Find where the given text appears and provide that cell's center as (X, Y) coordinate. 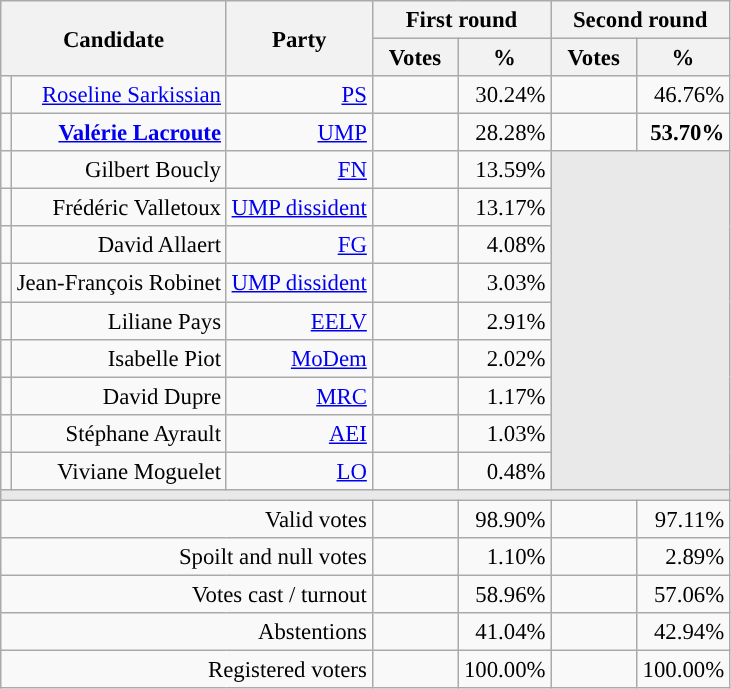
Spoilt and null votes (186, 557)
13.17% (504, 208)
58.96% (504, 594)
First round (462, 20)
Roseline Sarkissian (118, 95)
Isabelle Piot (118, 358)
46.76% (682, 95)
1.03% (504, 433)
LO (299, 471)
Second round (640, 20)
98.90% (504, 519)
2.89% (682, 557)
Party (299, 38)
97.11% (682, 519)
2.91% (504, 321)
4.08% (504, 245)
42.94% (682, 632)
41.04% (504, 632)
Liliane Pays (118, 321)
MRC (299, 396)
Gilbert Boucly (118, 170)
Valérie Lacroute (118, 133)
Registered voters (186, 670)
1.17% (504, 396)
FG (299, 245)
Frédéric Valletoux (118, 208)
13.59% (504, 170)
0.48% (504, 471)
David Allaert (118, 245)
2.02% (504, 358)
MoDem (299, 358)
Stéphane Ayrault (118, 433)
Votes cast / turnout (186, 594)
Valid votes (186, 519)
David Dupre (118, 396)
28.28% (504, 133)
UMP (299, 133)
57.06% (682, 594)
EELV (299, 321)
PS (299, 95)
1.10% (504, 557)
Candidate (114, 38)
AEI (299, 433)
3.03% (504, 283)
30.24% (504, 95)
FN (299, 170)
Jean-François Robinet (118, 283)
Viviane Moguelet (118, 471)
Abstentions (186, 632)
53.70% (682, 133)
